Extract the [x, y] coordinate from the center of the cell holding the provided text.  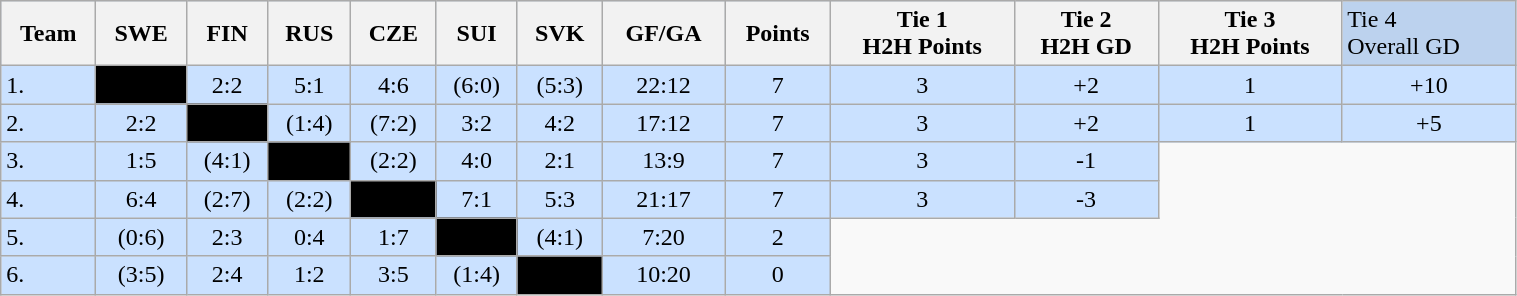
-1 [1086, 161]
Points [778, 34]
1. [48, 85]
6:4 [142, 199]
2. [48, 123]
1:5 [142, 161]
2:1 [560, 161]
4:6 [394, 85]
GF/GA [664, 34]
(0:6) [142, 237]
+5 [1429, 123]
Team [48, 34]
4:2 [560, 123]
(6:0) [476, 85]
Tie 4Overall GD [1429, 34]
3. [48, 161]
Tie 2H2H GD [1086, 34]
7:1 [476, 199]
21:17 [664, 199]
3:2 [476, 123]
-3 [1086, 199]
1:2 [310, 275]
(7:2) [394, 123]
SVK [560, 34]
3:5 [394, 275]
(3:5) [142, 275]
4. [48, 199]
5:1 [310, 85]
5. [48, 237]
FIN [226, 34]
CZE [394, 34]
Tie 1H2H Points [922, 34]
17:12 [664, 123]
2:3 [226, 237]
1:7 [394, 237]
2 [778, 237]
0 [778, 275]
+10 [1429, 85]
Tie 3H2H Points [1250, 34]
0:4 [310, 237]
10:20 [664, 275]
SWE [142, 34]
SUI [476, 34]
7:20 [664, 237]
2:4 [226, 275]
5:3 [560, 199]
(2:7) [226, 199]
RUS [310, 34]
22:12 [664, 85]
13:9 [664, 161]
4:0 [476, 161]
(5:3) [560, 85]
6. [48, 275]
